Capture the cell that displays the provided text and extract its [X, Y] central coordinate. 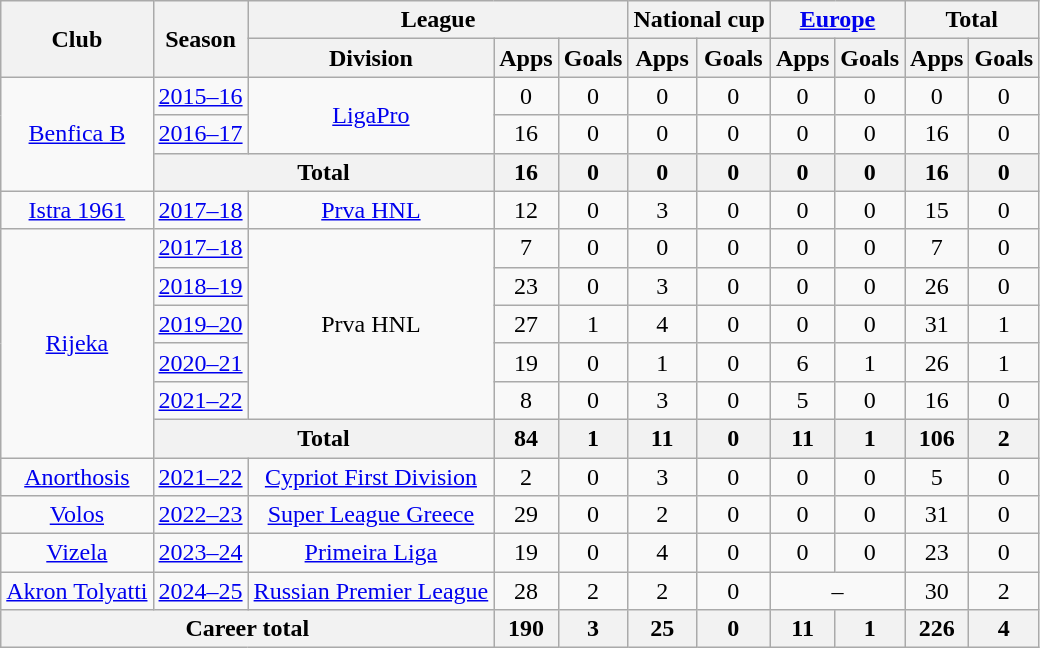
Benfica B [77, 134]
2019–20 [200, 324]
Russian Premier League [371, 591]
Cypriot First Division [371, 477]
Volos [77, 515]
Division [371, 58]
12 [526, 210]
League [438, 20]
6 [802, 362]
Istra 1961 [77, 210]
Career total [248, 629]
Akron Tolyatti [77, 591]
8 [526, 400]
28 [526, 591]
Primeira Liga [371, 553]
Vizela [77, 553]
15 [937, 210]
84 [526, 438]
2024–25 [200, 591]
Anorthosis [77, 477]
– [837, 591]
2016–17 [200, 134]
Rijeka [77, 343]
226 [937, 629]
Club [77, 39]
Super League Greece [371, 515]
Season [200, 39]
2018–19 [200, 286]
27 [526, 324]
Europe [837, 20]
2020–21 [200, 362]
2023–24 [200, 553]
National cup [699, 20]
106 [937, 438]
30 [937, 591]
2015–16 [200, 96]
25 [662, 629]
LigaPro [371, 115]
2022–23 [200, 515]
29 [526, 515]
190 [526, 629]
